Determine the (x, y) coordinate at the center of the cell enclosing the given text.  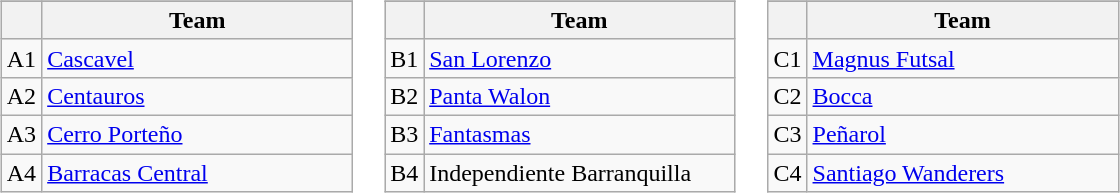
Bocca (962, 96)
Fantasmas (580, 134)
C1 (788, 58)
B3 (404, 134)
Santiago Wanderers (962, 173)
Panta Walon (580, 96)
A2 (21, 96)
Centauros (198, 96)
B2 (404, 96)
C4 (788, 173)
A4 (21, 173)
B4 (404, 173)
Barracas Central (198, 173)
Independiente Barranquilla (580, 173)
Cerro Porteño (198, 134)
A1 (21, 58)
Magnus Futsal (962, 58)
Cascavel (198, 58)
San Lorenzo (580, 58)
A3 (21, 134)
B1 (404, 58)
Peñarol (962, 134)
C3 (788, 134)
C2 (788, 96)
